Find where the given text appears and provide that cell's center as [X, Y] coordinate. 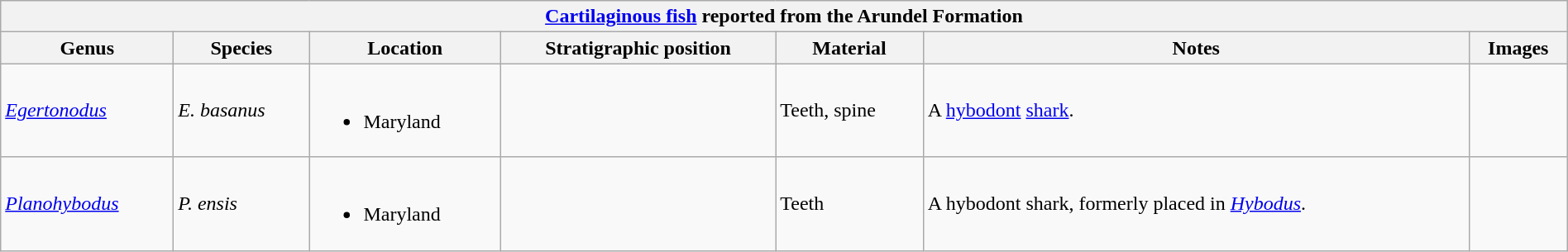
Cartilaginous fish reported from the Arundel Formation [784, 17]
Location [405, 48]
Egertonodus [88, 111]
Images [1518, 48]
Teeth, spine [850, 111]
Stratigraphic position [638, 48]
E. basanus [241, 111]
Notes [1196, 48]
A hybodont shark, formerly placed in Hybodus. [1196, 203]
A hybodont shark. [1196, 111]
Species [241, 48]
Teeth [850, 203]
P. ensis [241, 203]
Material [850, 48]
Planohybodus [88, 203]
Genus [88, 48]
